Scan for the cell matching the given text and deliver its [x, y] coordinate at center. 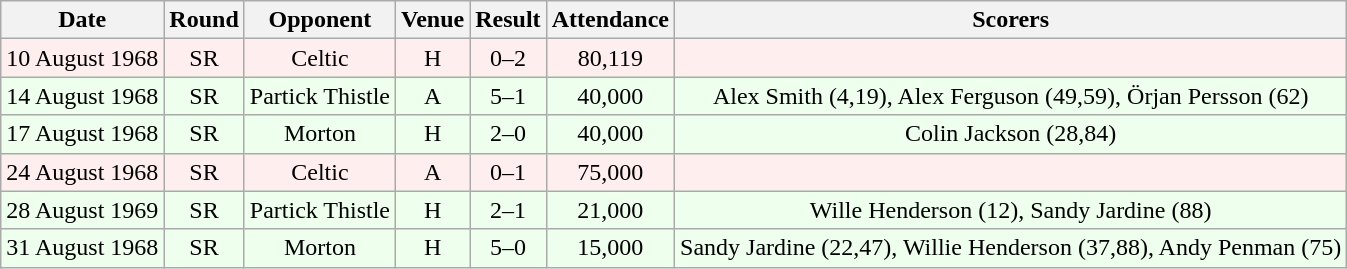
Attendance [610, 20]
Date [82, 20]
75,000 [610, 172]
14 August 1968 [82, 96]
Round [204, 20]
2–0 [508, 134]
0–2 [508, 58]
Colin Jackson (28,84) [1011, 134]
Venue [433, 20]
31 August 1968 [82, 248]
28 August 1969 [82, 210]
Result [508, 20]
Sandy Jardine (22,47), Willie Henderson (37,88), Andy Penman (75) [1011, 248]
Alex Smith (4,19), Alex Ferguson (49,59), Örjan Persson (62) [1011, 96]
0–1 [508, 172]
80,119 [610, 58]
Scorers [1011, 20]
5–1 [508, 96]
15,000 [610, 248]
2–1 [508, 210]
Opponent [320, 20]
5–0 [508, 248]
24 August 1968 [82, 172]
21,000 [610, 210]
17 August 1968 [82, 134]
10 August 1968 [82, 58]
Wille Henderson (12), Sandy Jardine (88) [1011, 210]
